Return the (x, y) coordinate for the center point of the cell that contains the specified text.  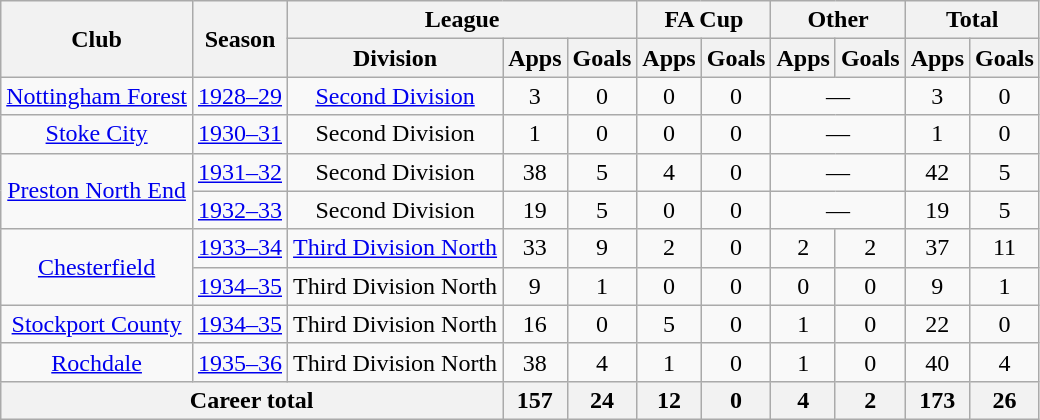
1930–31 (240, 134)
37 (937, 248)
33 (535, 248)
Total (972, 20)
157 (535, 400)
Club (97, 39)
1935–36 (240, 362)
1931–32 (240, 172)
26 (1005, 400)
22 (937, 324)
173 (937, 400)
1933–34 (240, 248)
Rochdale (97, 362)
Chesterfield (97, 267)
40 (937, 362)
FA Cup (704, 20)
Stoke City (97, 134)
Season (240, 39)
16 (535, 324)
Other (838, 20)
Nottingham Forest (97, 96)
Division (396, 58)
League (462, 20)
42 (937, 172)
24 (602, 400)
12 (669, 400)
11 (1005, 248)
1928–29 (240, 96)
Stockport County (97, 324)
1932–33 (240, 210)
Preston North End (97, 191)
Career total (252, 400)
